Locate the cell with the specified text and output its [x, y] center coordinate. 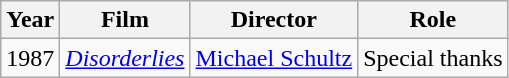
Disorderlies [125, 58]
Role [433, 20]
Michael Schultz [274, 58]
Year [30, 20]
Special thanks [433, 58]
Film [125, 20]
1987 [30, 58]
Director [274, 20]
